Pinpoint the cell where the given text exists, returning its (X, Y) midpoint coordinate. 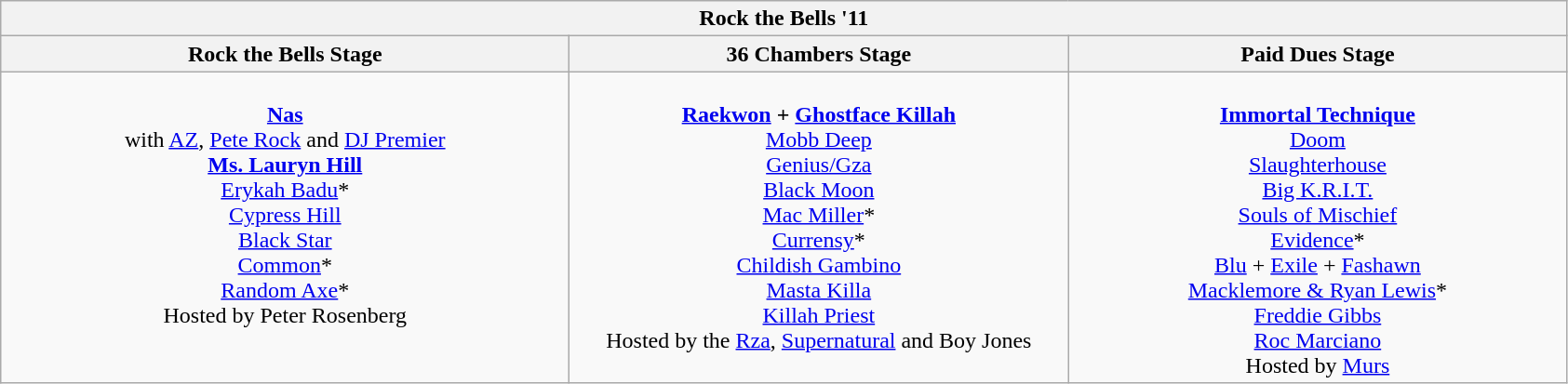
Rock the Bells '11 (784, 19)
Paid Dues Stage (1318, 54)
36 Chambers Stage (819, 54)
Rock the Bells Stage (285, 54)
Nas with AZ, Pete Rock and DJ Premier Ms. Lauryn Hill Erykah Badu* Cypress Hill Black Star Common* Random Axe* Hosted by Peter Rosenberg (285, 227)
